From the cell containing the given text, extract its center point as [X, Y] coordinate. 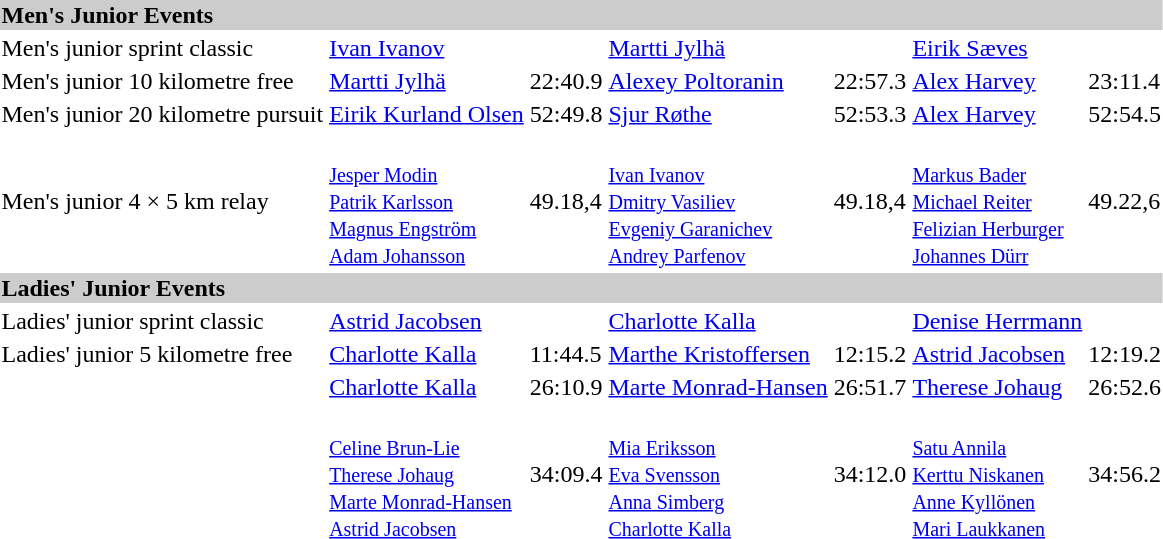
Marthe Kristoffersen [718, 354]
22:57.3 [870, 81]
26:10.9 [566, 387]
Therese Johaug [998, 387]
52:53.3 [870, 114]
Denise Herrmann [998, 321]
Ladies' junior 5 kilometre free [162, 354]
Alexey Poltoranin [718, 81]
Ivan Ivanov [427, 48]
22:40.9 [566, 81]
Marte Monrad-Hansen [718, 387]
49.22,6 [1125, 201]
Ivan IvanovDmitry VasilievEvgeniy GaranichevAndrey Parfenov [718, 201]
Ladies' junior sprint classic [162, 321]
Ladies' Junior Events [581, 288]
23:11.4 [1125, 81]
Markus BaderMichael ReiterFelizian HerburgerJohannes Dürr [998, 201]
Jesper ModinPatrik KarlssonMagnus EngströmAdam Johansson [427, 201]
Men's Junior Events [581, 15]
Men's junior 20 kilometre pursuit [162, 114]
Eirik Kurland Olsen [427, 114]
Eirik Sæves [998, 48]
52:54.5 [1125, 114]
26:52.6 [1125, 387]
Sjur Røthe [718, 114]
12:15.2 [870, 354]
52:49.8 [566, 114]
12:19.2 [1125, 354]
26:51.7 [870, 387]
Men's junior sprint classic [162, 48]
11:44.5 [566, 354]
Men's junior 4 × 5 km relay [162, 201]
Men's junior 10 kilometre free [162, 81]
